Pinpoint the cell where the given text exists, returning its [x, y] midpoint coordinate. 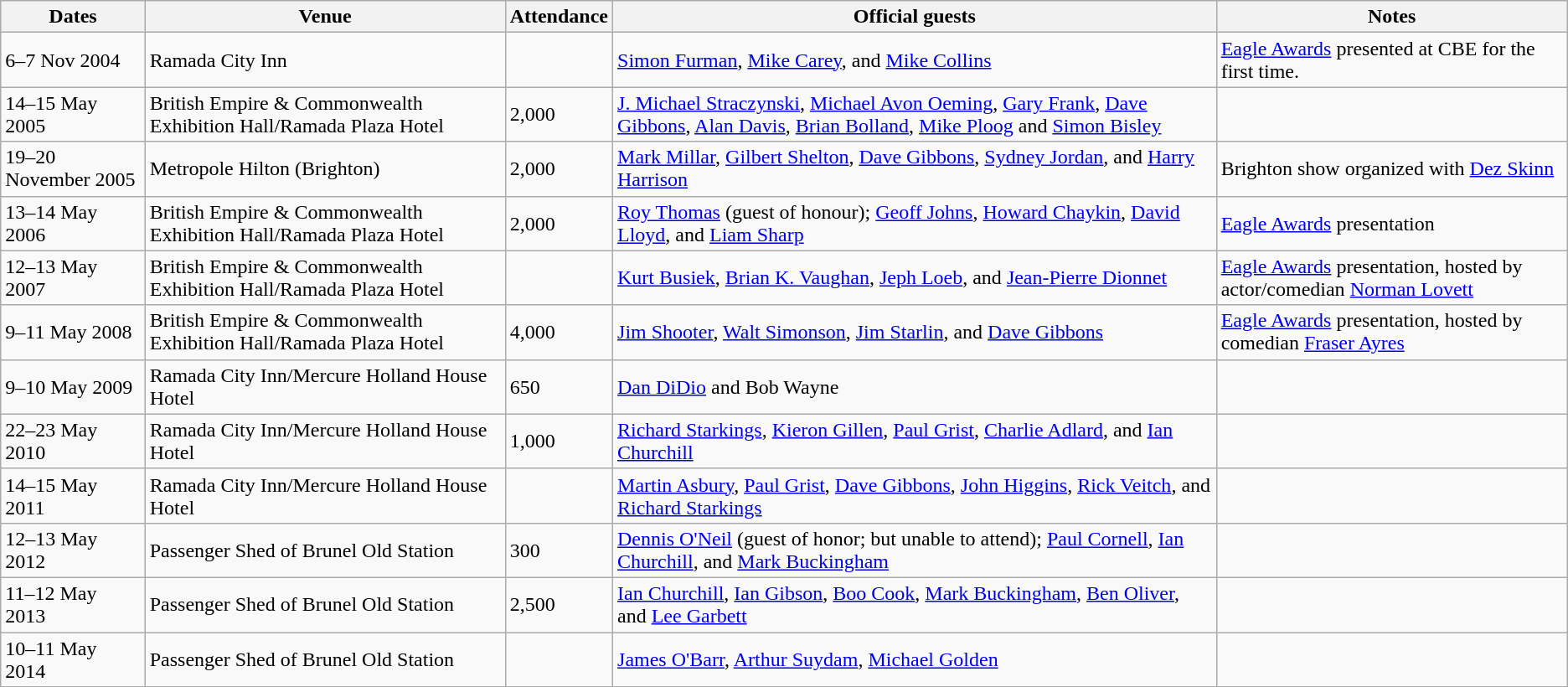
12–13 May 2012 [73, 550]
Roy Thomas (guest of honour); Geoff Johns, Howard Chaykin, David Lloyd, and Liam Sharp [915, 223]
Ramada City Inn [325, 60]
12–13 May 2007 [73, 278]
Metropole Hilton (Brighton) [325, 169]
14–15 May 2005 [73, 114]
13–14 May 2006 [73, 223]
Official guests [915, 17]
Ian Churchill, Ian Gibson, Boo Cook, Mark Buckingham, Ben Oliver, and Lee Garbett [915, 605]
Dates [73, 17]
2,500 [559, 605]
Martin Asbury, Paul Grist, Dave Gibbons, John Higgins, Rick Veitch, and Richard Starkings [915, 496]
Eagle Awards presentation [1392, 223]
Richard Starkings, Kieron Gillen, Paul Grist, Charlie Adlard, and Ian Churchill [915, 441]
22–23 May 2010 [73, 441]
Eagle Awards presented at CBE for the first time. [1392, 60]
4,000 [559, 332]
Kurt Busiek, Brian K. Vaughan, Jeph Loeb, and Jean-Pierre Dionnet [915, 278]
19–20 November 2005 [73, 169]
Eagle Awards presentation, hosted by actor/comedian Norman Lovett [1392, 278]
Notes [1392, 17]
1,000 [559, 441]
Attendance [559, 17]
9–11 May 2008 [73, 332]
James O'Barr, Arthur Suydam, Michael Golden [915, 659]
Mark Millar, Gilbert Shelton, Dave Gibbons, Sydney Jordan, and Harry Harrison [915, 169]
Venue [325, 17]
10–11 May 2014 [73, 659]
650 [559, 387]
11–12 May 2013 [73, 605]
14–15 May 2011 [73, 496]
6–7 Nov 2004 [73, 60]
Dan DiDio and Bob Wayne [915, 387]
J. Michael Straczynski, Michael Avon Oeming, Gary Frank, Dave Gibbons, Alan Davis, Brian Bolland, Mike Ploog and Simon Bisley [915, 114]
Brighton show organized with Dez Skinn [1392, 169]
Simon Furman, Mike Carey, and Mike Collins [915, 60]
Dennis O'Neil (guest of honor; but unable to attend); Paul Cornell, Ian Churchill, and Mark Buckingham [915, 550]
9–10 May 2009 [73, 387]
300 [559, 550]
Jim Shooter, Walt Simonson, Jim Starlin, and Dave Gibbons [915, 332]
Eagle Awards presentation, hosted by comedian Fraser Ayres [1392, 332]
